Determine the [x, y] coordinate at the center of the cell enclosing the given text.  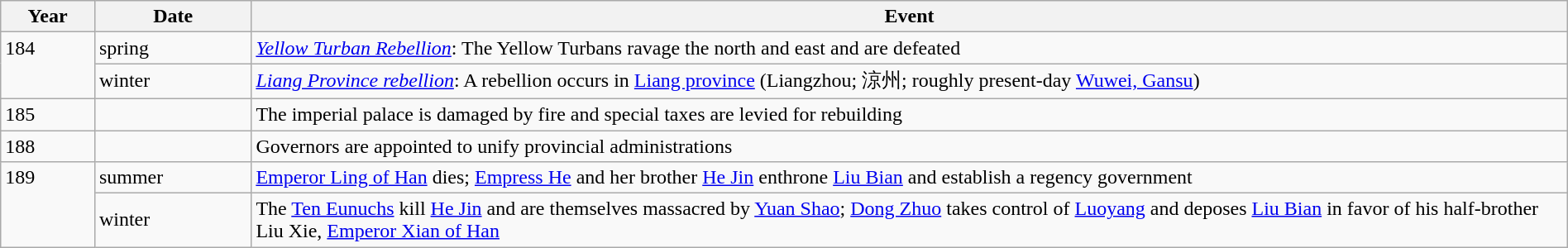
Yellow Turban Rebellion: The Yellow Turbans ravage the north and east and are defeated [910, 48]
184 [48, 66]
188 [48, 146]
spring [172, 48]
The imperial palace is damaged by fire and special taxes are levied for rebuilding [910, 114]
Date [172, 17]
Governors are appointed to unify provincial administrations [910, 146]
Liang Province rebellion: A rebellion occurs in Liang province (Liangzhou; 涼州; roughly present-day Wuwei, Gansu) [910, 81]
185 [48, 114]
summer [172, 178]
Year [48, 17]
Event [910, 17]
Emperor Ling of Han dies; Empress He and her brother He Jin enthrone Liu Bian and establish a regency government [910, 178]
189 [48, 205]
